Capture the cell that displays the provided text and extract its [X, Y] central coordinate. 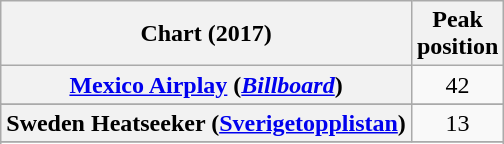
Mexico Airplay (Billboard) [206, 85]
Chart (2017) [206, 34]
42 [457, 85]
Sweden Heatseeker (Sverigetopplistan) [206, 123]
13 [457, 123]
Peak position [457, 34]
